From the cell containing the given text, extract its center point as (x, y) coordinate. 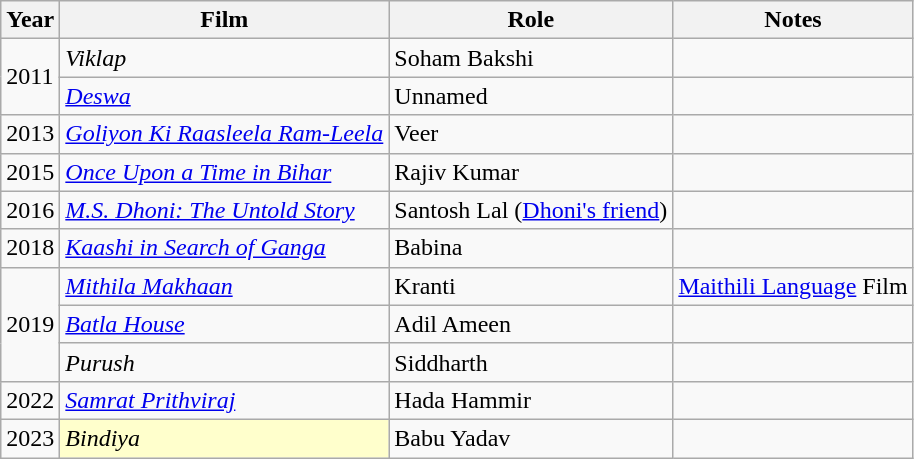
Goliyon Ki Raasleela Ram-Leela (224, 134)
Adil Ameen (531, 324)
2022 (30, 400)
Veer (531, 134)
Babu Yadav (531, 438)
2018 (30, 248)
Babina (531, 248)
2015 (30, 172)
Samrat Prithviraj (224, 400)
Film (224, 20)
Soham Bakshi (531, 58)
2013 (30, 134)
Maithili Language Film (793, 286)
Mithila Makhaan (224, 286)
Kaashi in Search of Ganga (224, 248)
2016 (30, 210)
Bindiya (224, 438)
Once Upon a Time in Bihar (224, 172)
2019 (30, 324)
Year (30, 20)
Deswa (224, 96)
Viklap (224, 58)
Notes (793, 20)
Kranti (531, 286)
Santosh Lal (Dhoni's friend) (531, 210)
Rajiv Kumar (531, 172)
2023 (30, 438)
Batla House (224, 324)
Hada Hammir (531, 400)
M.S. Dhoni: The Untold Story (224, 210)
Role (531, 20)
Unnamed (531, 96)
Purush (224, 362)
2011 (30, 77)
Siddharth (531, 362)
